From the cell containing the given text, extract its center point as [X, Y] coordinate. 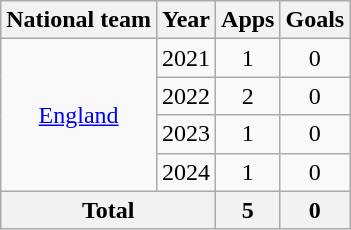
Year [186, 20]
5 [248, 210]
Apps [248, 20]
2023 [186, 134]
Goals [315, 20]
2021 [186, 58]
Total [108, 210]
2022 [186, 96]
2 [248, 96]
England [79, 115]
2024 [186, 172]
National team [79, 20]
